Locate the cell with the specified text and output its (X, Y) center coordinate. 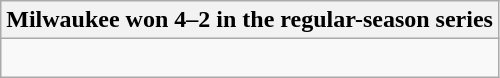
Milwaukee won 4–2 in the regular-season series (250, 20)
